From the cell containing the given text, extract its center point as (x, y) coordinate. 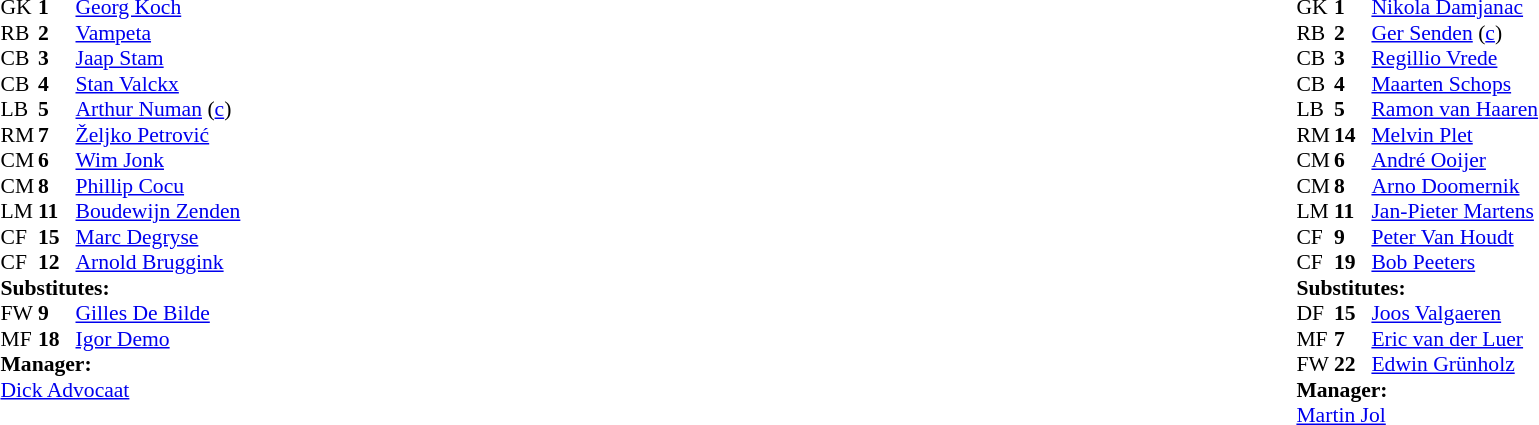
Željko Petrović (158, 135)
Regillio Vrede (1454, 59)
Vampeta (158, 33)
Melvin Plet (1454, 135)
André Ooijer (1454, 161)
Arnold Bruggink (158, 263)
Marc Degryse (158, 237)
Jan-Pieter Martens (1454, 211)
Dick Advocaat (120, 390)
Stan Valckx (158, 84)
Gilles De Bilde (158, 313)
19 (1353, 263)
Arno Doomernik (1454, 186)
Maarten Schops (1454, 84)
Edwin Grünholz (1454, 365)
12 (57, 263)
Joos Valgaeren (1454, 313)
Arthur Numan (c) (158, 109)
Ger Senden (c) (1454, 33)
18 (57, 339)
Igor Demo (158, 339)
DF (1315, 313)
Wim Jonk (158, 161)
Phillip Cocu (158, 186)
Eric van der Luer (1454, 339)
Bob Peeters (1454, 263)
22 (1353, 365)
Jaap Stam (158, 59)
Peter Van Houdt (1454, 237)
14 (1353, 135)
Boudewijn Zenden (158, 211)
Ramon van Haaren (1454, 109)
